Capture the cell that displays the provided text and extract its (X, Y) central coordinate. 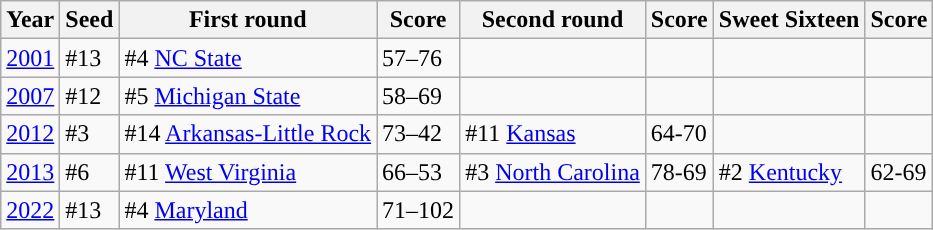
Seed (90, 20)
2007 (30, 96)
2013 (30, 172)
2022 (30, 210)
2001 (30, 58)
62-69 (899, 172)
66–53 (418, 172)
#4 NC State (248, 58)
#14 Arkansas-Little Rock (248, 134)
78-69 (679, 172)
#2 Kentucky (789, 172)
#3 North Carolina (553, 172)
#6 (90, 172)
Year (30, 20)
#4 Maryland (248, 210)
#11 West Virginia (248, 172)
64-70 (679, 134)
Sweet Sixteen (789, 20)
#5 Michigan State (248, 96)
2012 (30, 134)
58–69 (418, 96)
57–76 (418, 58)
71–102 (418, 210)
#3 (90, 134)
73–42 (418, 134)
#12 (90, 96)
#11 Kansas (553, 134)
First round (248, 20)
Second round (553, 20)
